Return the (X, Y) coordinate for the center point of the cell that contains the specified text.  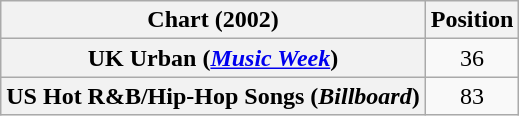
36 (472, 58)
UK Urban (Music Week) (213, 58)
83 (472, 96)
Position (472, 20)
US Hot R&B/Hip-Hop Songs (Billboard) (213, 96)
Chart (2002) (213, 20)
